Determine the [x, y] coordinate at the center of the cell enclosing the given text.  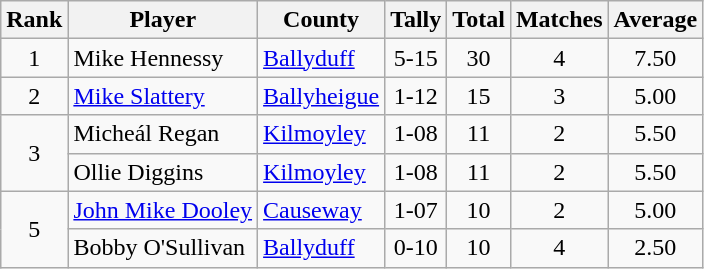
Bobby O'Sullivan [163, 248]
5-15 [416, 58]
John Mike Dooley [163, 210]
Mike Hennessy [163, 58]
Ballyheigue [322, 96]
0-10 [416, 248]
Tally [416, 20]
Rank [34, 20]
5 [34, 229]
Player [163, 20]
Ollie Diggins [163, 172]
2.50 [656, 248]
County [322, 20]
30 [479, 58]
7.50 [656, 58]
15 [479, 96]
Mike Slattery [163, 96]
Micheál Regan [163, 134]
1-12 [416, 96]
1 [34, 58]
1-07 [416, 210]
Average [656, 20]
Total [479, 20]
Causeway [322, 210]
Matches [559, 20]
